Provide the (X, Y) coordinate of the cell's center where the given text is located.  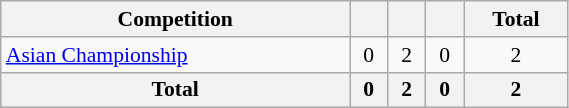
Asian Championship (176, 55)
Competition (176, 19)
